Capture the cell that displays the provided text and extract its [x, y] central coordinate. 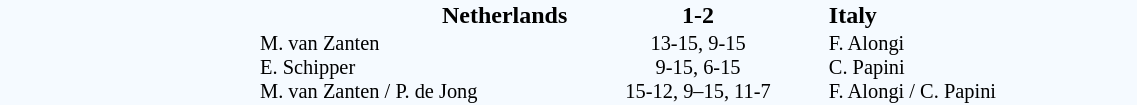
M. van ZantenE. SchipperM. van Zanten / P. de Jong [414, 68]
Italy [982, 15]
F. AlongiC. PapiniF. Alongi / C. Papini [982, 68]
13-15, 9-159-15, 6-1515-12, 9–15, 11-7 [698, 68]
Netherlands [414, 15]
1-2 [698, 15]
